Identify which cell holds the provided text, then report its [x, y] central coordinate. 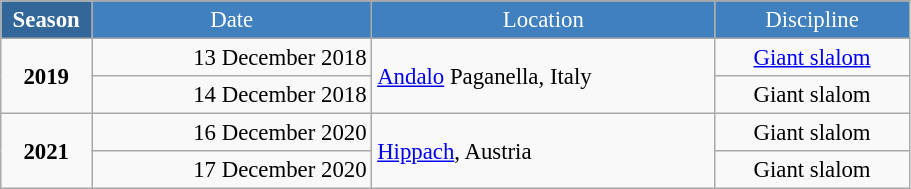
Location [544, 20]
Discipline [812, 20]
Hippach, Austria [544, 152]
16 December 2020 [232, 133]
Date [232, 20]
Season [46, 20]
2019 [46, 76]
13 December 2018 [232, 58]
2021 [46, 152]
17 December 2020 [232, 170]
Andalo Paganella, Italy [544, 76]
14 December 2018 [232, 95]
